Output the [X, Y] coordinate of the center of the cell containing the given text.  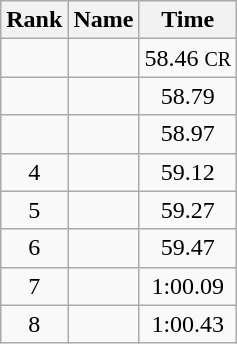
4 [34, 172]
59.12 [188, 172]
58.97 [188, 134]
7 [34, 286]
1:00.43 [188, 324]
5 [34, 210]
59.47 [188, 248]
8 [34, 324]
58.46 CR [188, 58]
Rank [34, 20]
Name [104, 20]
Time [188, 20]
6 [34, 248]
1:00.09 [188, 286]
58.79 [188, 96]
59.27 [188, 210]
